Return [X, Y] of the center of cell containing provided text 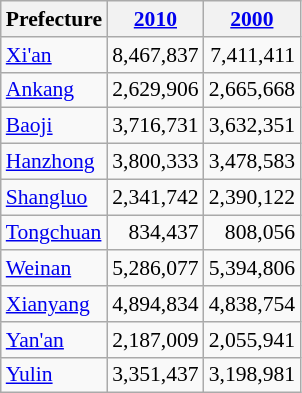
Hanzhong [54, 162]
4,894,834 [155, 304]
3,198,981 [252, 375]
Prefecture [54, 19]
Shangluo [54, 197]
7,411,411 [252, 55]
2,665,668 [252, 90]
Ankang [54, 90]
2,055,941 [252, 340]
3,716,731 [155, 126]
5,286,077 [155, 269]
8,467,837 [155, 55]
5,394,806 [252, 269]
2010 [155, 19]
3,632,351 [252, 126]
Weinan [54, 269]
2,629,906 [155, 90]
808,056 [252, 233]
2000 [252, 19]
Xianyang [54, 304]
Xi'an [54, 55]
3,800,333 [155, 162]
3,351,437 [155, 375]
834,437 [155, 233]
2,341,742 [155, 197]
Tongchuan [54, 233]
Yan'an [54, 340]
3,478,583 [252, 162]
Yulin [54, 375]
Baoji [54, 126]
2,187,009 [155, 340]
2,390,122 [252, 197]
4,838,754 [252, 304]
